Provide the (X, Y) coordinate of the cell's center where the given text is located.  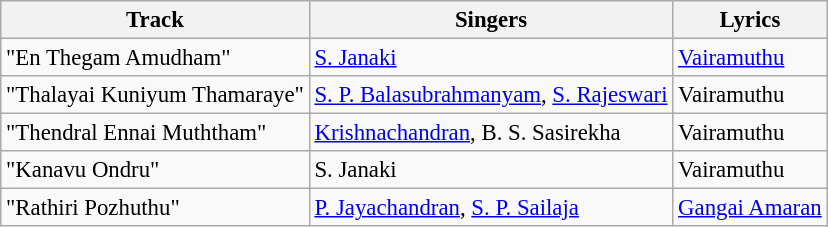
"Thalayai Kuniyum Thamaraye" (155, 95)
Gangai Amaran (750, 208)
"Rathiri Pozhuthu" (155, 208)
Krishnachandran, B. S. Sasirekha (491, 133)
P. Jayachandran, S. P. Sailaja (491, 208)
Singers (491, 20)
"Thendral Ennai Muththam" (155, 133)
"En Thegam Amudham" (155, 58)
"Kanavu Ondru" (155, 170)
Track (155, 20)
Lyrics (750, 20)
S. P. Balasubrahmanyam, S. Rajeswari (491, 95)
